Find where the given text appears and provide that cell's center as (x, y) coordinate. 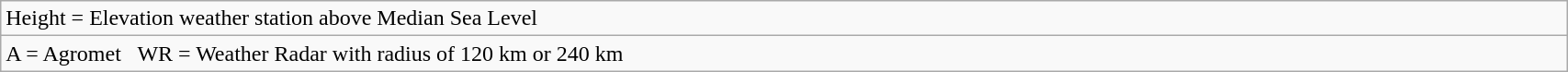
A = Agromet WR = Weather Radar with radius of 120 km or 240 km (784, 54)
Height = Elevation weather station above Median Sea Level (784, 18)
